Search for the cell housing the specified text and yield its (X, Y) center coordinate. 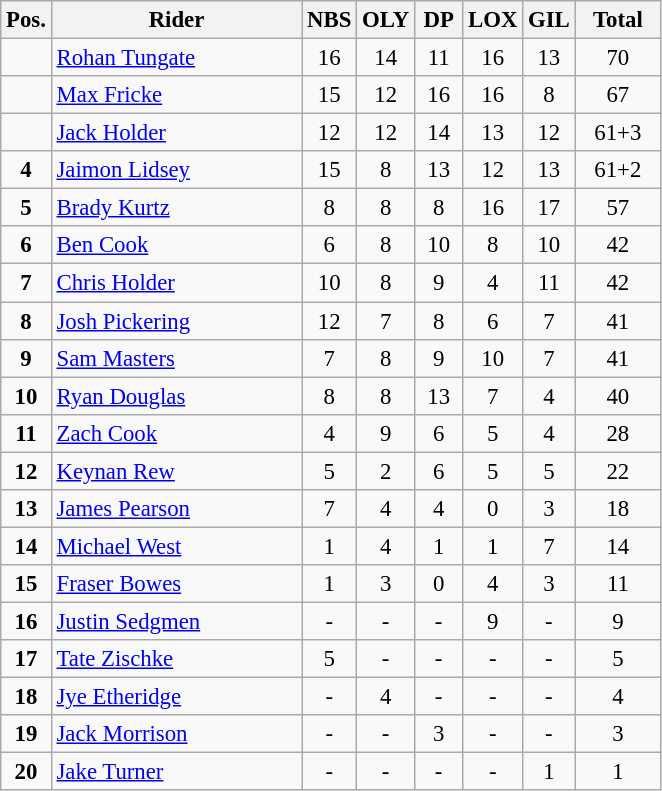
Zach Cook (176, 433)
Josh Pickering (176, 321)
Ryan Douglas (176, 396)
Ben Cook (176, 245)
James Pearson (176, 509)
Fraser Bowes (176, 584)
Chris Holder (176, 283)
Keynan Rew (176, 471)
20 (26, 772)
Jaimon Lidsey (176, 170)
Jye Etheridge (176, 697)
Total (618, 20)
Sam Masters (176, 358)
67 (618, 95)
Rohan Tungate (176, 58)
40 (618, 396)
DP (439, 20)
61+3 (618, 133)
OLY (386, 20)
Jack Morrison (176, 734)
61+2 (618, 170)
Jake Turner (176, 772)
2 (386, 471)
Pos. (26, 20)
Tate Zischke (176, 659)
Rider (176, 20)
Jack Holder (176, 133)
Justin Sedgmen (176, 621)
Brady Kurtz (176, 208)
57 (618, 208)
GIL (549, 20)
Michael West (176, 546)
28 (618, 433)
22 (618, 471)
70 (618, 58)
LOX (493, 20)
Max Fricke (176, 95)
19 (26, 734)
NBS (330, 20)
